Detect which cell encompasses the target text, then output its (X, Y) center coordinate. 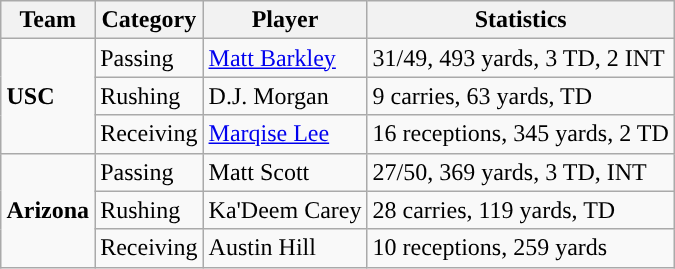
USC (48, 96)
D.J. Morgan (285, 96)
Arizona (48, 210)
Matt Scott (285, 172)
Category (149, 20)
Austin Hill (285, 248)
Team (48, 20)
Ka'Deem Carey (285, 210)
16 receptions, 345 yards, 2 TD (520, 134)
27/50, 369 yards, 3 TD, INT (520, 172)
9 carries, 63 yards, TD (520, 96)
Matt Barkley (285, 58)
10 receptions, 259 yards (520, 248)
31/49, 493 yards, 3 TD, 2 INT (520, 58)
Marqise Lee (285, 134)
28 carries, 119 yards, TD (520, 210)
Statistics (520, 20)
Player (285, 20)
